Pinpoint the cell where the given text exists, returning its (x, y) midpoint coordinate. 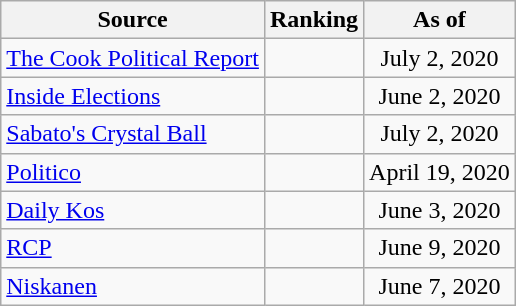
RCP (133, 248)
As of (440, 20)
Inside Elections (133, 96)
The Cook Political Report (133, 58)
June 3, 2020 (440, 210)
Niskanen (133, 286)
Politico (133, 172)
Sabato's Crystal Ball (133, 134)
June 7, 2020 (440, 286)
April 19, 2020 (440, 172)
Daily Kos (133, 210)
June 9, 2020 (440, 248)
June 2, 2020 (440, 96)
Ranking (314, 20)
Source (133, 20)
